Detect which cell encompasses the target text, then output its [x, y] center coordinate. 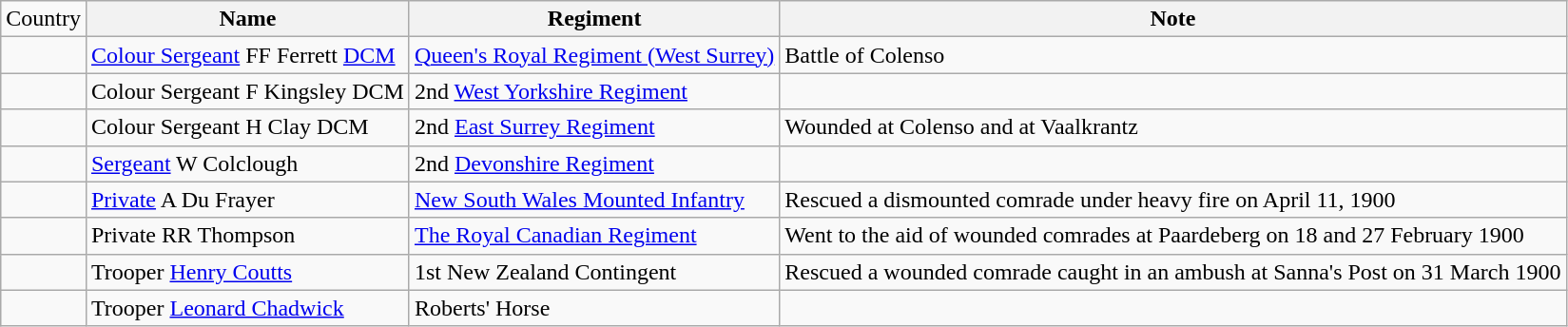
Colour Sergeant H Clay DCM [247, 127]
Regiment [593, 19]
Colour Sergeant F Kingsley DCM [247, 91]
Wounded at Colenso and at Vaalkrantz [1173, 127]
Private RR Thompson [247, 236]
Note [1173, 19]
Queen's Royal Regiment (West Surrey) [593, 55]
Sergeant W Colclough [247, 163]
1st New Zealand Contingent [593, 272]
Rescued a wounded comrade caught in an ambush at Sanna's Post on 31 March 1900 [1173, 272]
2nd East Surrey Regiment [593, 127]
Private A Du Frayer [247, 200]
Colour Sergeant FF Ferrett DCM [247, 55]
2nd West Yorkshire Regiment [593, 91]
Trooper Leonard Chadwick [247, 308]
Battle of Colenso [1173, 55]
Went to the aid of wounded comrades at Paardeberg on 18 and 27 February 1900 [1173, 236]
New South Wales Mounted Infantry [593, 200]
Name [247, 19]
Country [44, 19]
Trooper Henry Coutts [247, 272]
The Royal Canadian Regiment [593, 236]
Rescued a dismounted comrade under heavy fire on April 11, 1900 [1173, 200]
Roberts' Horse [593, 308]
2nd Devonshire Regiment [593, 163]
